Find where the given text appears and provide that cell's center as [X, Y] coordinate. 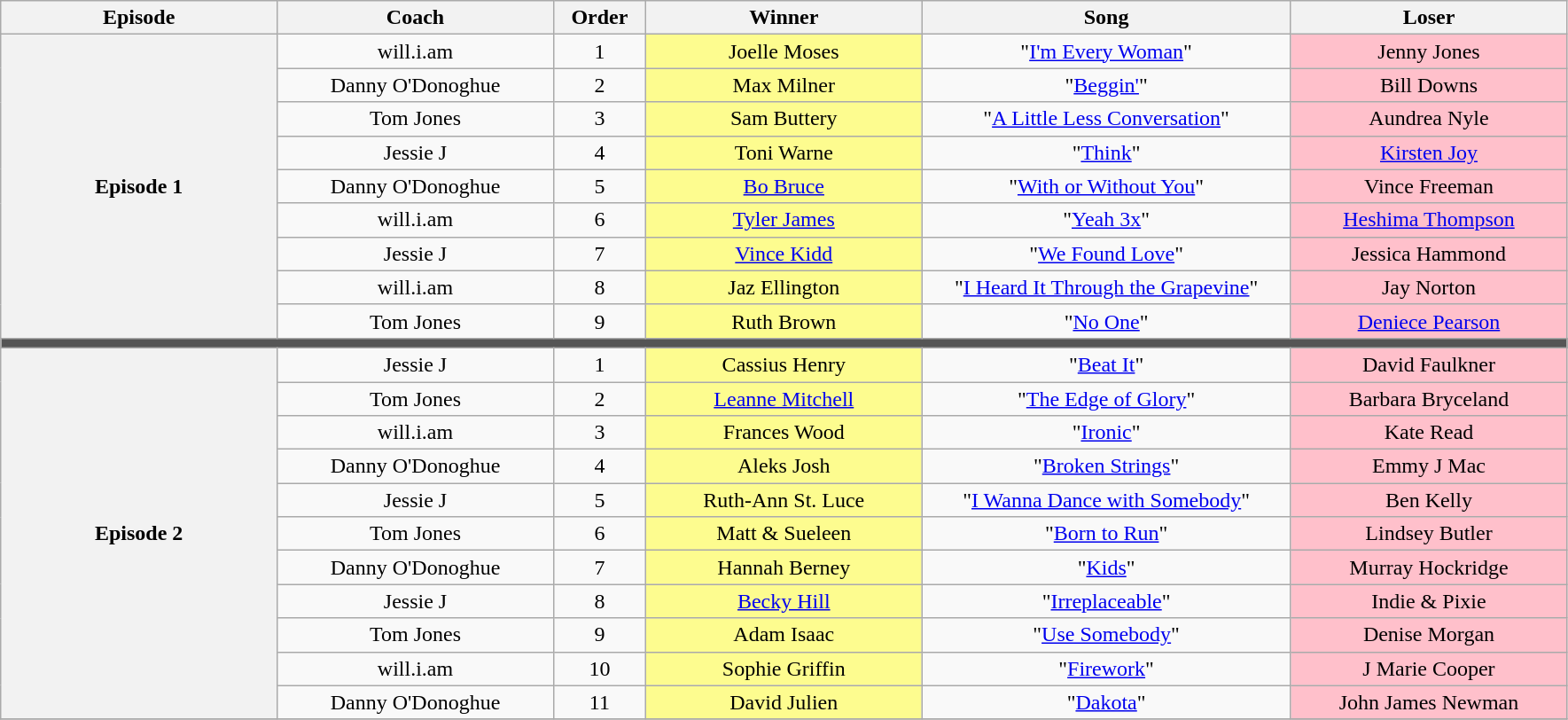
"Broken Strings" [1106, 466]
"Kids" [1106, 567]
"Ironic" [1106, 433]
David Faulkner [1429, 364]
"Dakota" [1106, 702]
Episode 1 [139, 186]
"I Wanna Dance with Somebody" [1106, 500]
Song [1106, 18]
Jessica Hammond [1429, 254]
"No One" [1106, 321]
"Firework" [1106, 669]
Coach [416, 18]
Sam Buttery [784, 119]
Kate Read [1429, 433]
Deniece Pearson [1429, 321]
Lindsey Butler [1429, 534]
Matt & Sueleen [784, 534]
Aundrea Nyle [1429, 119]
Bill Downs [1429, 85]
"Irreplaceable" [1106, 601]
Order [599, 18]
Frances Wood [784, 433]
Vince Kidd [784, 254]
Indie & Pixie [1429, 601]
Becky Hill [784, 601]
John James Newman [1429, 702]
"The Edge of Glory" [1106, 398]
Kirsten Joy [1429, 153]
Ruth Brown [784, 321]
Heshima Thompson [1429, 220]
"I Heard It Through the Grapevine" [1106, 287]
Hannah Berney [784, 567]
11 [599, 702]
Jaz Ellington [784, 287]
"Beat It" [1106, 364]
"A Little Less Conversation" [1106, 119]
"Born to Run" [1106, 534]
Jenny Jones [1429, 51]
Ruth-Ann St. Luce [784, 500]
Leanne Mitchell [784, 398]
David Julien [784, 702]
Winner [784, 18]
Barbara Bryceland [1429, 398]
Episode 2 [139, 534]
Joelle Moses [784, 51]
Max Milner [784, 85]
Emmy J Mac [1429, 466]
Jay Norton [1429, 287]
Adam Isaac [784, 635]
Tyler James [784, 220]
Cassius Henry [784, 364]
Bo Bruce [784, 186]
Aleks Josh [784, 466]
"Yeah 3x" [1106, 220]
J Marie Cooper [1429, 669]
Murray Hockridge [1429, 567]
Denise Morgan [1429, 635]
"We Found Love" [1106, 254]
Loser [1429, 18]
Episode [139, 18]
"Use Somebody" [1106, 635]
Ben Kelly [1429, 500]
"Beggin'" [1106, 85]
10 [599, 669]
Toni Warne [784, 153]
Sophie Griffin [784, 669]
"With or Without You" [1106, 186]
Vince Freeman [1429, 186]
"I'm Every Woman" [1106, 51]
"Think" [1106, 153]
